Output the (X, Y) coordinate of the center of the cell containing the given text.  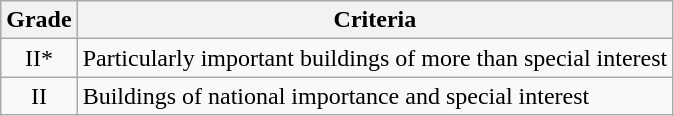
Buildings of national importance and special interest (375, 96)
Grade (39, 20)
II (39, 96)
II* (39, 58)
Criteria (375, 20)
Particularly important buildings of more than special interest (375, 58)
